For the text-containing cell, return its midpoint in [x, y] coordinate format. 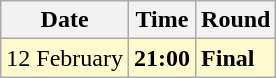
21:00 [162, 58]
12 February [65, 58]
Round [236, 20]
Final [236, 58]
Date [65, 20]
Time [162, 20]
